Determine the (x, y) coordinate at the center of the cell enclosing the given text.  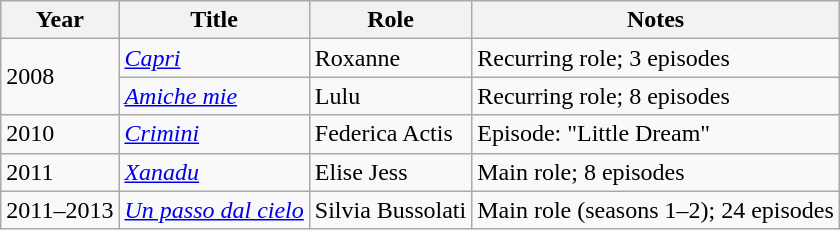
Title (214, 20)
Year (60, 20)
Un passo dal cielo (214, 210)
2011 (60, 172)
2011–2013 (60, 210)
Elise Jess (390, 172)
2010 (60, 134)
Lulu (390, 96)
Federica Actis (390, 134)
Notes (656, 20)
Recurring role; 8 episodes (656, 96)
Main role (seasons 1–2); 24 episodes (656, 210)
Recurring role; 3 episodes (656, 58)
Silvia Bussolati (390, 210)
Amiche mie (214, 96)
Roxanne (390, 58)
Role (390, 20)
2008 (60, 77)
Episode: "Little Dream" (656, 134)
Capri (214, 58)
Main role; 8 episodes (656, 172)
Xanadu (214, 172)
Crimini (214, 134)
